Pinpoint the cell where the given text exists, returning its [X, Y] midpoint coordinate. 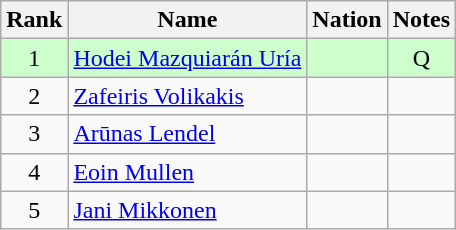
Name [188, 20]
Arūnas Lendel [188, 134]
5 [34, 210]
Notes [421, 20]
Hodei Mazquiarán Uría [188, 58]
Eoin Mullen [188, 172]
Zafeiris Volikakis [188, 96]
4 [34, 172]
1 [34, 58]
Q [421, 58]
Jani Mikkonen [188, 210]
Rank [34, 20]
3 [34, 134]
Nation [347, 20]
2 [34, 96]
